From the cell containing the given text, extract its center point as [x, y] coordinate. 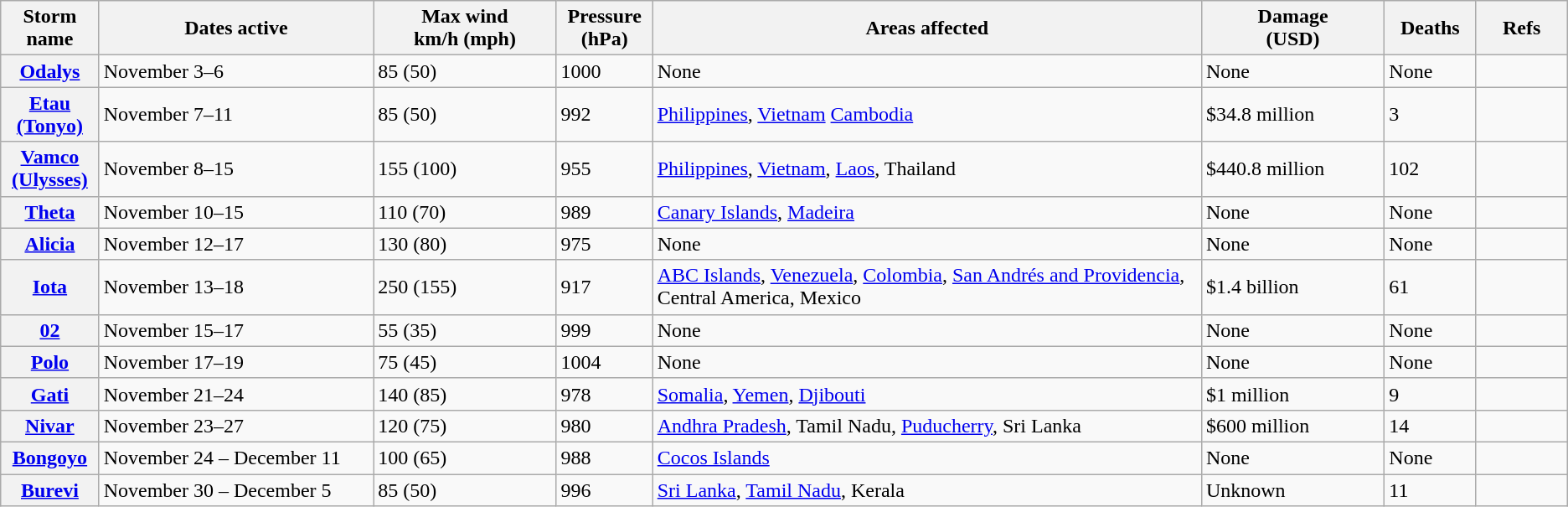
November 3–6 [236, 71]
140 (85) [465, 394]
120 (75) [465, 426]
989 [605, 212]
975 [605, 244]
Deaths [1431, 28]
Sri Lanka, Tamil Nadu, Kerala [926, 490]
955 [605, 169]
November 10–15 [236, 212]
November 30 – December 5 [236, 490]
75 (45) [465, 362]
999 [605, 330]
ABC Islands, Venezuela, Colombia, San Andrés and Providencia, Central America, Mexico [926, 287]
980 [605, 426]
$600 million [1292, 426]
Dates active [236, 28]
978 [605, 394]
988 [605, 458]
$1 million [1292, 394]
1004 [605, 362]
November 21–24 [236, 394]
Areas affected [926, 28]
Somalia, Yemen, Djibouti [926, 394]
917 [605, 287]
Canary Islands, Madeira [926, 212]
992 [605, 114]
250 (155) [465, 287]
Storm name [50, 28]
Theta [50, 212]
130 (80) [465, 244]
Andhra Pradesh, Tamil Nadu, Puducherry, Sri Lanka [926, 426]
14 [1431, 426]
$1.4 billion [1292, 287]
November 13–18 [236, 287]
9 [1431, 394]
Refs [1521, 28]
61 [1431, 287]
$440.8 million [1292, 169]
Gati [50, 394]
Unknown [1292, 490]
Bongoyo [50, 458]
3 [1431, 114]
110 (70) [465, 212]
Nivar [50, 426]
55 (35) [465, 330]
Odalys [50, 71]
996 [605, 490]
Philippines, Vietnam, Laos, Thailand [926, 169]
$34.8 million [1292, 114]
November 24 – December 11 [236, 458]
Max windkm/h (mph) [465, 28]
155 (100) [465, 169]
Etau (Tonyo) [50, 114]
102 [1431, 169]
Iota [50, 287]
November 8–15 [236, 169]
1000 [605, 71]
November 17–19 [236, 362]
Cocos Islands [926, 458]
Pressure(hPa) [605, 28]
Burevi [50, 490]
November 12–17 [236, 244]
Damage(USD) [1292, 28]
Polo [50, 362]
100 (65) [465, 458]
November 7–11 [236, 114]
November 15–17 [236, 330]
02 [50, 330]
11 [1431, 490]
Vamco (Ulysses) [50, 169]
Philippines, Vietnam Cambodia [926, 114]
Alicia [50, 244]
November 23–27 [236, 426]
